From the cell containing the given text, extract its center point as (X, Y) coordinate. 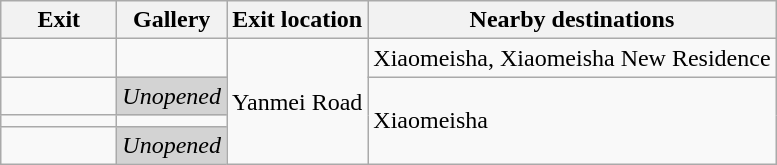
Exit (59, 20)
Exit location (298, 20)
Yanmei Road (298, 102)
Xiaomeisha, Xiaomeisha New Residence (572, 58)
Gallery (172, 20)
Nearby destinations (572, 20)
Xiaomeisha (572, 120)
